Provide the (X, Y) coordinate of the cell's center where the given text is located.  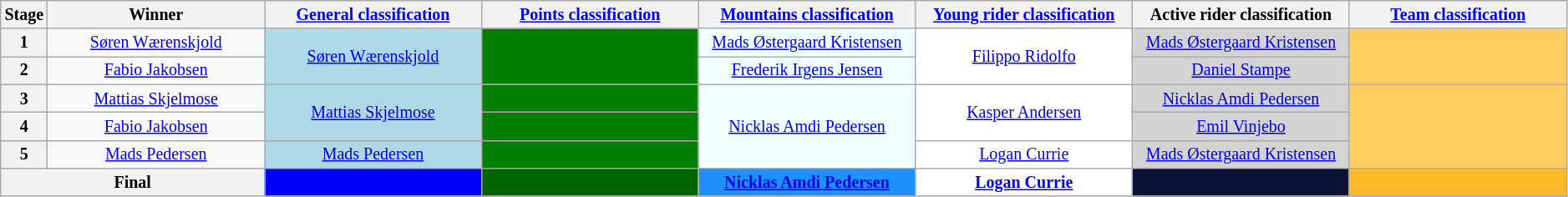
Final (133, 182)
5 (24, 154)
4 (24, 127)
2 (24, 70)
Points classification (590, 15)
3 (24, 98)
Daniel Stampe (1241, 70)
Kasper Andersen (1024, 112)
Young rider classification (1024, 15)
Stage (24, 15)
Mountains classification (807, 15)
1 (24, 43)
General classification (373, 15)
Team classification (1458, 15)
Emil Vinjebo (1241, 127)
Active rider classification (1241, 15)
Filippo Ridolfo (1024, 57)
Winner (156, 15)
Frederik Irgens Jensen (807, 70)
